For the text-containing cell, return its midpoint in [X, Y] coordinate format. 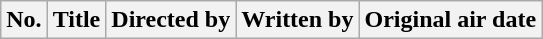
No. [24, 20]
Original air date [450, 20]
Title [76, 20]
Written by [298, 20]
Directed by [171, 20]
